Provide the [x, y] coordinate of the cell's center where the given text is located.  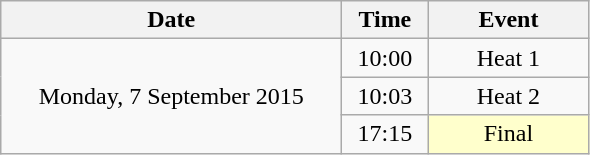
Time [385, 20]
10:03 [385, 96]
Heat 2 [508, 96]
Event [508, 20]
Date [172, 20]
10:00 [385, 58]
Monday, 7 September 2015 [172, 96]
Final [508, 134]
17:15 [385, 134]
Heat 1 [508, 58]
